Capture the cell that displays the provided text and extract its (X, Y) central coordinate. 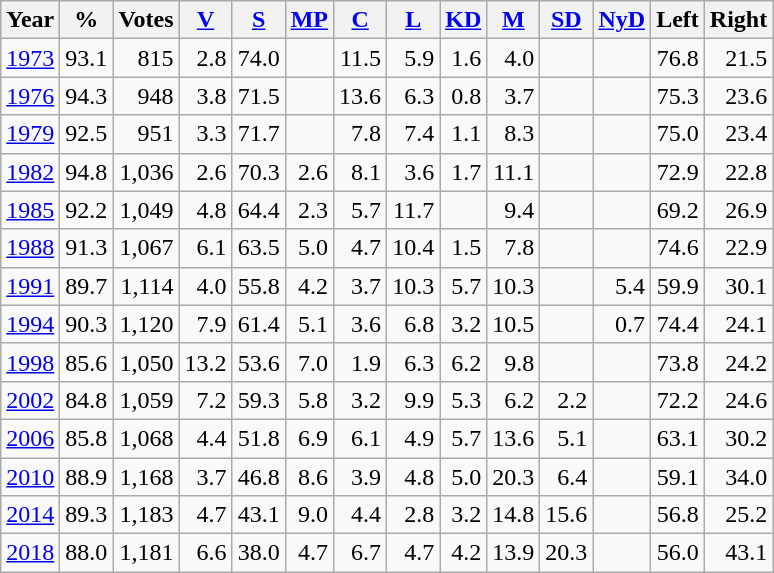
84.8 (86, 400)
59.1 (678, 477)
11.7 (414, 210)
1.1 (464, 134)
Left (678, 20)
63.1 (678, 438)
2018 (30, 553)
1.7 (464, 172)
6.9 (309, 438)
91.3 (86, 248)
2002 (30, 400)
7.4 (414, 134)
S (258, 20)
38.0 (258, 553)
1,120 (146, 324)
92.5 (86, 134)
88.0 (86, 553)
74.6 (678, 248)
1991 (30, 286)
SD (566, 20)
76.8 (678, 58)
94.3 (86, 96)
5.9 (414, 58)
9.0 (309, 515)
8.1 (360, 172)
2010 (30, 477)
74.4 (678, 324)
24.6 (738, 400)
8.6 (309, 477)
1988 (30, 248)
34.0 (738, 477)
89.7 (86, 286)
61.4 (258, 324)
951 (146, 134)
72.9 (678, 172)
2006 (30, 438)
6.6 (206, 553)
1,168 (146, 477)
59.3 (258, 400)
6.8 (414, 324)
51.8 (258, 438)
24.1 (738, 324)
Year (30, 20)
KD (464, 20)
948 (146, 96)
75.3 (678, 96)
Right (738, 20)
56.8 (678, 515)
13.9 (514, 553)
63.5 (258, 248)
71.7 (258, 134)
85.6 (86, 362)
70.3 (258, 172)
53.6 (258, 362)
73.8 (678, 362)
V (206, 20)
15.6 (566, 515)
1,114 (146, 286)
6.7 (360, 553)
89.3 (86, 515)
C (360, 20)
93.1 (86, 58)
64.4 (258, 210)
9.8 (514, 362)
% (86, 20)
1973 (30, 58)
3.3 (206, 134)
1.5 (464, 248)
815 (146, 58)
1,049 (146, 210)
3.8 (206, 96)
1,059 (146, 400)
56.0 (678, 553)
M (514, 20)
1.9 (360, 362)
7.2 (206, 400)
88.9 (86, 477)
25.2 (738, 515)
22.8 (738, 172)
1985 (30, 210)
1,050 (146, 362)
1.6 (464, 58)
11.1 (514, 172)
30.1 (738, 286)
NyD (622, 20)
1982 (30, 172)
46.8 (258, 477)
14.8 (514, 515)
10.5 (514, 324)
2.2 (566, 400)
94.8 (86, 172)
59.9 (678, 286)
21.5 (738, 58)
24.2 (738, 362)
55.8 (258, 286)
13.2 (206, 362)
4.9 (414, 438)
3.9 (360, 477)
MP (309, 20)
1,068 (146, 438)
90.3 (86, 324)
22.9 (738, 248)
11.5 (360, 58)
75.0 (678, 134)
1976 (30, 96)
1979 (30, 134)
0.8 (464, 96)
1,181 (146, 553)
2.3 (309, 210)
23.6 (738, 96)
5.8 (309, 400)
92.2 (86, 210)
1998 (30, 362)
1,183 (146, 515)
85.8 (86, 438)
5.4 (622, 286)
9.4 (514, 210)
72.2 (678, 400)
74.0 (258, 58)
9.9 (414, 400)
1,067 (146, 248)
10.4 (414, 248)
1994 (30, 324)
23.4 (738, 134)
6.4 (566, 477)
8.3 (514, 134)
2014 (30, 515)
26.9 (738, 210)
69.2 (678, 210)
5.3 (464, 400)
71.5 (258, 96)
7.9 (206, 324)
1,036 (146, 172)
0.7 (622, 324)
L (414, 20)
Votes (146, 20)
7.0 (309, 362)
30.2 (738, 438)
